From the cell containing the given text, extract its center point as [x, y] coordinate. 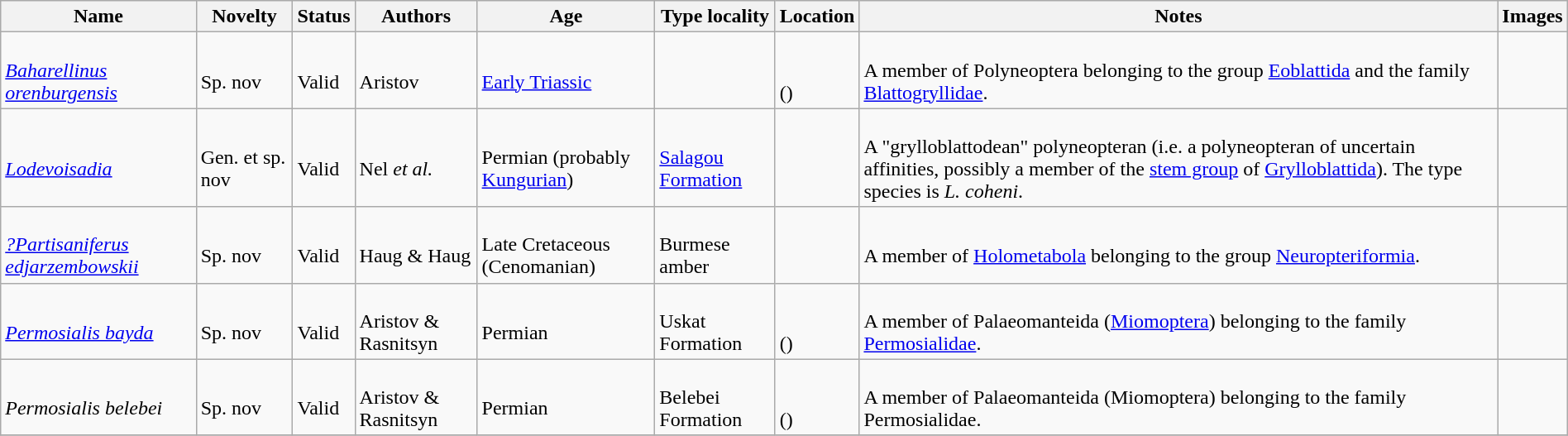
A member of Holometabola belonging to the group Neuropteriformia. [1178, 245]
Salagou Formation [715, 157]
Early Triassic [566, 70]
Authors [416, 17]
Novelty [245, 17]
Age [566, 17]
Name [98, 17]
Permian (probably Kungurian) [566, 157]
Images [1532, 17]
Notes [1178, 17]
Gen. et sp. nov [245, 157]
?Partisaniferus edjarzembowskii [98, 245]
Burmese amber [715, 245]
Lodevoisadia [98, 157]
Baharellinus orenburgensis [98, 70]
Aristov [416, 70]
Nel et al. [416, 157]
Permosialis bayda [98, 321]
Permosialis belebei [98, 397]
A member of Polyneoptera belonging to the group Eoblattida and the family Blattogryllidae. [1178, 70]
Status [324, 17]
Haug & Haug [416, 245]
Uskat Formation [715, 321]
Type locality [715, 17]
Location [817, 17]
Late Cretaceous (Cenomanian) [566, 245]
Belebei Formation [715, 397]
